Locate the cell with the specified text and output its [x, y] center coordinate. 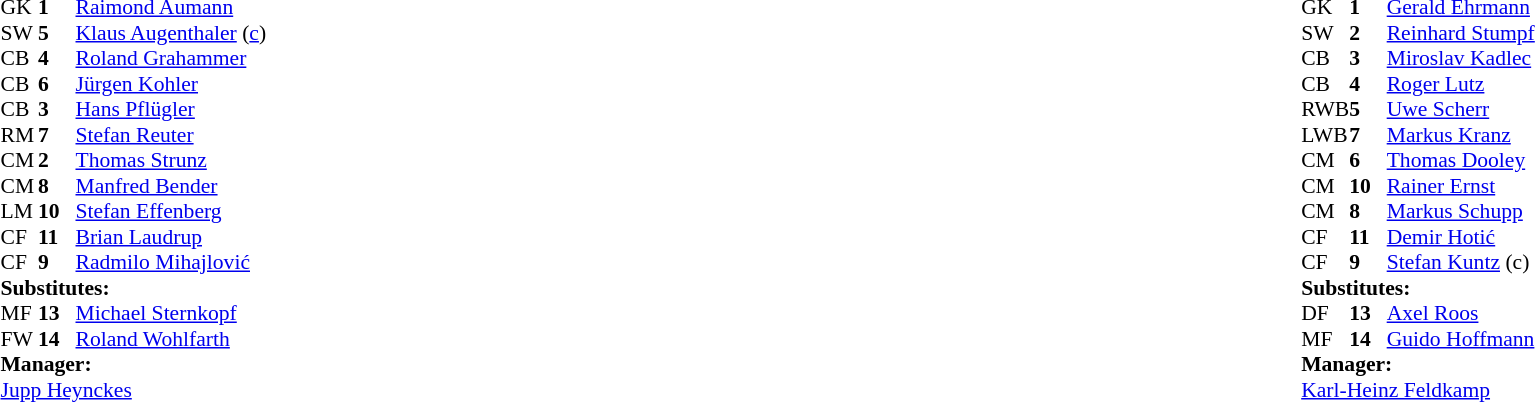
Hans Pflügler [172, 109]
Demir Hotić [1461, 237]
DF [1325, 313]
Thomas Strunz [172, 161]
Guido Hoffmann [1461, 339]
Stefan Reuter [172, 135]
Markus Schupp [1461, 211]
Klaus Augenthaler (c) [172, 33]
Axel Roos [1461, 313]
LM [19, 211]
Roger Lutz [1461, 84]
Roland Wohlfarth [172, 339]
Miroslav Kadlec [1461, 59]
Brian Laudrup [172, 237]
Uwe Scherr [1461, 109]
Rainer Ernst [1461, 186]
RWB [1325, 109]
Radmilo Mihajlović [172, 263]
Michael Sternkopf [172, 313]
Manfred Bender [172, 186]
Jürgen Kohler [172, 84]
RM [19, 135]
Markus Kranz [1461, 135]
FW [19, 339]
LWB [1325, 135]
Reinhard Stumpf [1461, 33]
Roland Grahammer [172, 59]
Stefan Effenberg [172, 211]
Thomas Dooley [1461, 161]
Stefan Kuntz (c) [1461, 263]
